Identify which cell holds the provided text, then report its [X, Y] central coordinate. 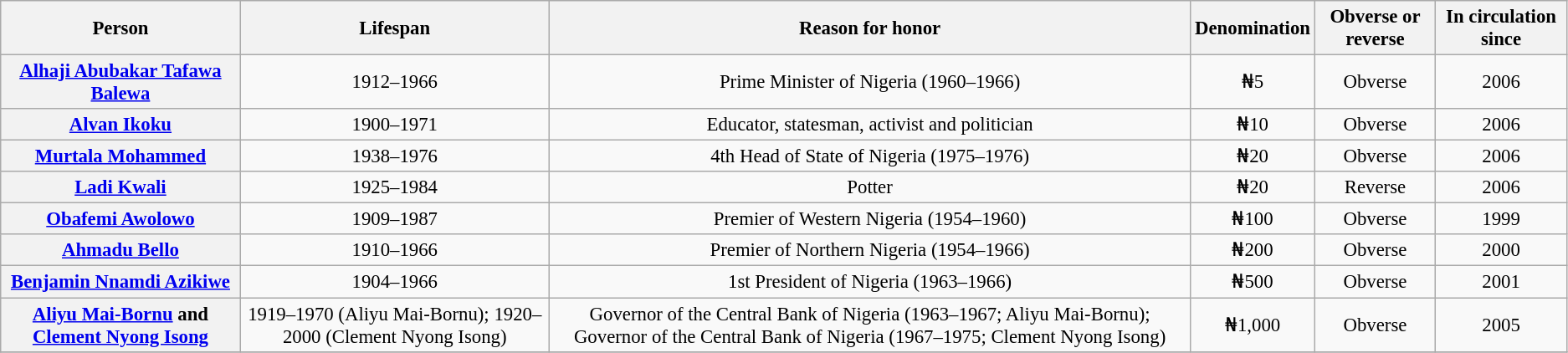
Prime Minister of Nigeria (1960–1966) [869, 82]
Reverse [1375, 187]
Premier of Western Nigeria (1954–1960) [869, 219]
Educator, statesman, activist and politician [869, 125]
Aliyu Mai-Bornu and Clement Nyong Isong [120, 325]
Reason for honor [869, 28]
Governor of the Central Bank of Nigeria (1963–1967; Aliyu Mai-Bornu); Governor of the Central Bank of Nigeria (1967–1975; Clement Nyong Isong) [869, 325]
1900–1971 [395, 125]
4th Head of State of Nigeria (1975–1976) [869, 156]
₦100 [1253, 219]
Murtala Mohammed [120, 156]
Potter [869, 187]
1919–1970 (Aliyu Mai-Bornu); 1920–2000 (Clement Nyong Isong) [395, 325]
Lifespan [395, 28]
Ladi Kwali [120, 187]
₦5 [1253, 82]
In circulation since [1501, 28]
Obverse or reverse [1375, 28]
2001 [1501, 282]
Ahmadu Bello [120, 250]
1st President of Nigeria (1963–1966) [869, 282]
Denomination [1253, 28]
Person [120, 28]
2005 [1501, 325]
Obafemi Awolowo [120, 219]
₦1,000 [1253, 325]
Benjamin Nnamdi Azikiwe [120, 282]
Alhaji Abubakar Tafawa Balewa [120, 82]
1938–1976 [395, 156]
1912–1966 [395, 82]
1999 [1501, 219]
2000 [1501, 250]
Alvan Ikoku [120, 125]
1910–1966 [395, 250]
Premier of Northern Nigeria (1954–1966) [869, 250]
1925–1984 [395, 187]
₦10 [1253, 125]
₦500 [1253, 282]
₦200 [1253, 250]
1904–1966 [395, 282]
1909–1987 [395, 219]
